From the cell containing the given text, extract its center point as [x, y] coordinate. 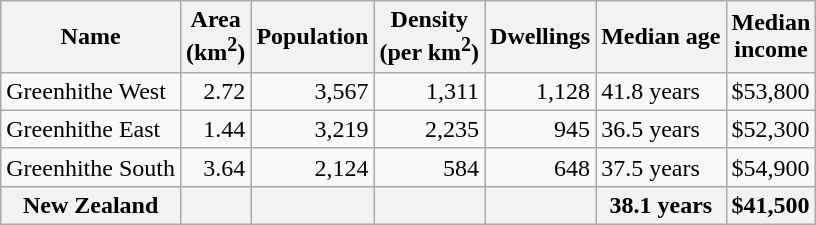
$52,300 [771, 129]
$53,800 [771, 91]
1,128 [540, 91]
$54,900 [771, 167]
3,567 [312, 91]
Median age [661, 37]
2,124 [312, 167]
1,311 [430, 91]
$41,500 [771, 205]
Greenhithe East [91, 129]
3.64 [215, 167]
1.44 [215, 129]
945 [540, 129]
Area(km2) [215, 37]
Name [91, 37]
3,219 [312, 129]
New Zealand [91, 205]
584 [430, 167]
648 [540, 167]
Density(per km2) [430, 37]
38.1 years [661, 205]
41.8 years [661, 91]
Dwellings [540, 37]
2,235 [430, 129]
Greenhithe South [91, 167]
Greenhithe West [91, 91]
Population [312, 37]
2.72 [215, 91]
Medianincome [771, 37]
37.5 years [661, 167]
36.5 years [661, 129]
